From the cell containing the given text, extract its center point as [x, y] coordinate. 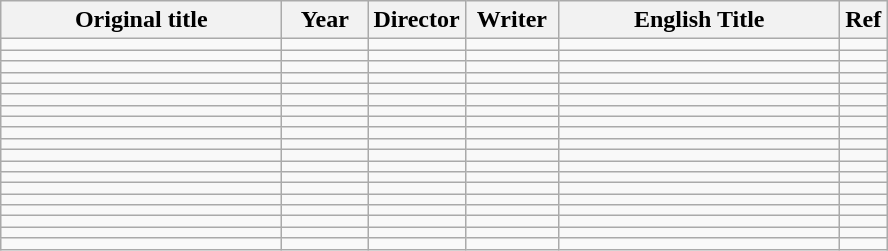
Director [416, 20]
Year [325, 20]
Original title [142, 20]
English Title [700, 20]
Ref [864, 20]
Writer [512, 20]
